Capture the cell that displays the provided text and extract its (x, y) central coordinate. 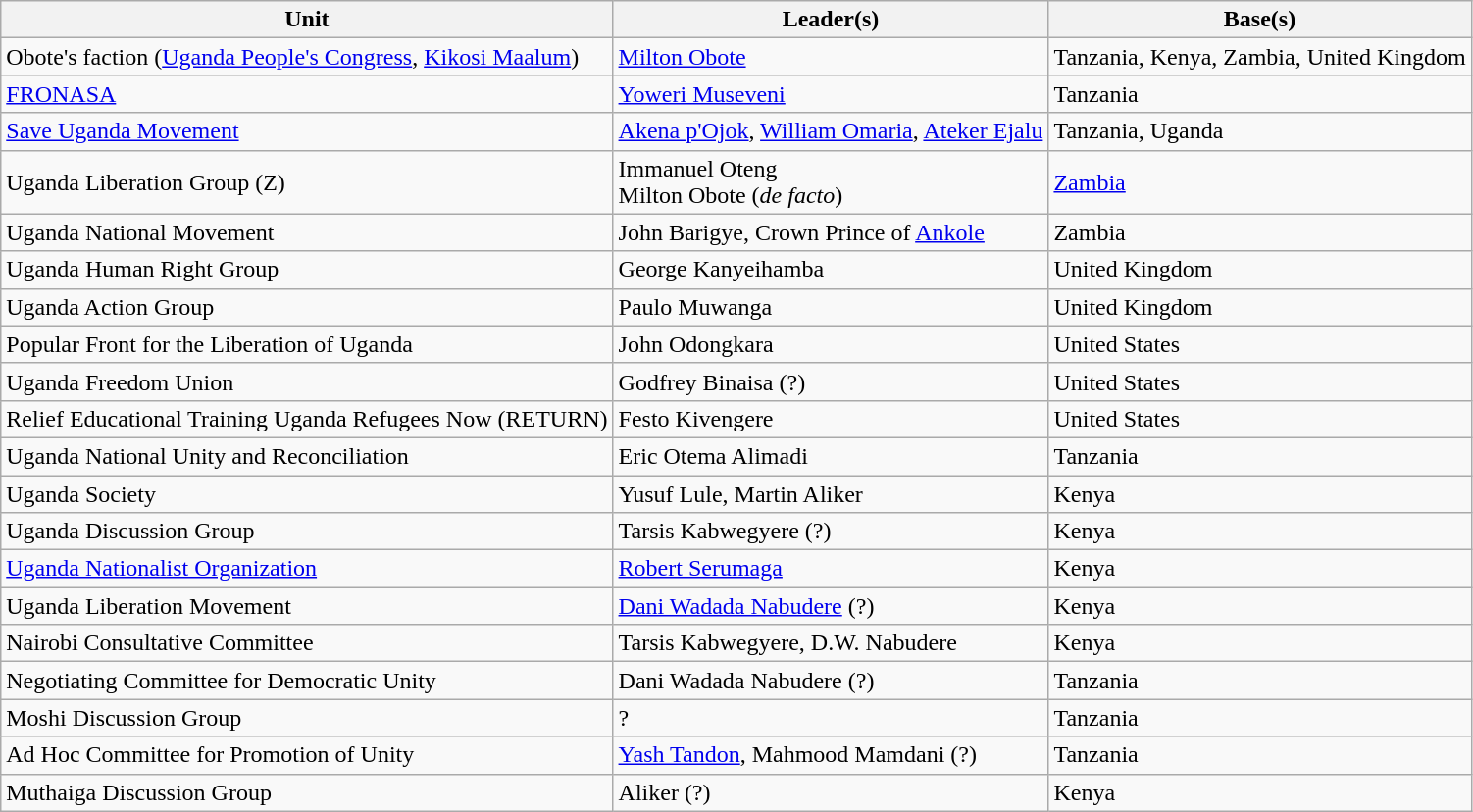
Tanzania, Uganda (1259, 131)
Akena p'Ojok, William Omaria, Ateker Ejalu (831, 131)
Obote's faction (Uganda People's Congress, Kikosi Maalum) (307, 57)
George Kanyeihamba (831, 270)
Robert Serumaga (831, 569)
Godfrey Binaisa (?) (831, 381)
Nairobi Consultative Committee (307, 643)
Tarsis Kabwegyere, D.W. Nabudere (831, 643)
Save Uganda Movement (307, 131)
Paulo Muwanga (831, 307)
Ad Hoc Committee for Promotion of Unity (307, 755)
Tarsis Kabwegyere (?) (831, 532)
John Barigye, Crown Prince of Ankole (831, 232)
Milton Obote (831, 57)
Festo Kivengere (831, 419)
Uganda National Unity and Reconciliation (307, 456)
? (831, 718)
Immanuel OtengMilton Obote (de facto) (831, 182)
Uganda National Movement (307, 232)
Yash Tandon, Mahmood Mamdani (?) (831, 755)
Aliker (?) (831, 792)
Moshi Discussion Group (307, 718)
Uganda Human Right Group (307, 270)
Yoweri Museveni (831, 94)
John Odongkara (831, 344)
Relief Educational Training Uganda Refugees Now (RETURN) (307, 419)
Popular Front for the Liberation of Uganda (307, 344)
Leader(s) (831, 20)
Tanzania, Kenya, Zambia, United Kingdom (1259, 57)
Uganda Action Group (307, 307)
Uganda Nationalist Organization (307, 569)
Unit (307, 20)
Uganda Liberation Movement (307, 606)
Uganda Discussion Group (307, 532)
FRONASA (307, 94)
Uganda Society (307, 493)
Eric Otema Alimadi (831, 456)
Uganda Freedom Union (307, 381)
Negotiating Committee for Democratic Unity (307, 681)
Muthaiga Discussion Group (307, 792)
Base(s) (1259, 20)
Yusuf Lule, Martin Aliker (831, 493)
Uganda Liberation Group (Z) (307, 182)
